Find where the given text appears and provide that cell's center as [x, y] coordinate. 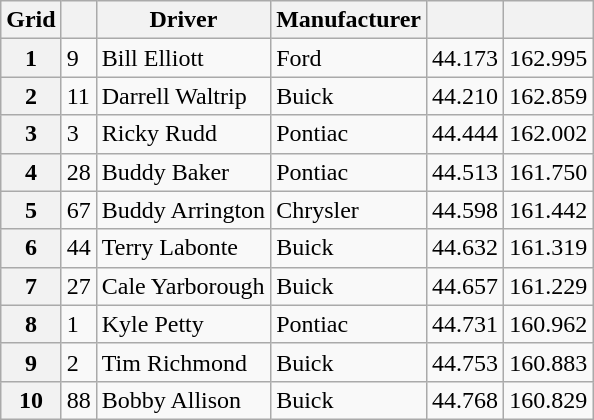
162.002 [548, 134]
44.210 [466, 96]
44.632 [466, 248]
162.859 [548, 96]
7 [31, 286]
160.883 [548, 362]
161.750 [548, 172]
Bill Elliott [183, 58]
4 [31, 172]
Ford [349, 58]
160.962 [548, 324]
162.995 [548, 58]
67 [78, 210]
44.598 [466, 210]
Terry Labonte [183, 248]
6 [31, 248]
44.657 [466, 286]
Bobby Allison [183, 400]
8 [31, 324]
Tim Richmond [183, 362]
44.768 [466, 400]
Grid [31, 20]
44.513 [466, 172]
44 [78, 248]
10 [31, 400]
44.753 [466, 362]
160.829 [548, 400]
Driver [183, 20]
44.173 [466, 58]
27 [78, 286]
161.229 [548, 286]
88 [78, 400]
161.442 [548, 210]
Buddy Baker [183, 172]
5 [31, 210]
Manufacturer [349, 20]
Darrell Waltrip [183, 96]
44.444 [466, 134]
Cale Yarborough [183, 286]
Buddy Arrington [183, 210]
28 [78, 172]
Kyle Petty [183, 324]
44.731 [466, 324]
11 [78, 96]
Ricky Rudd [183, 134]
Chrysler [349, 210]
161.319 [548, 248]
